Identify which cell holds the provided text, then report its [x, y] central coordinate. 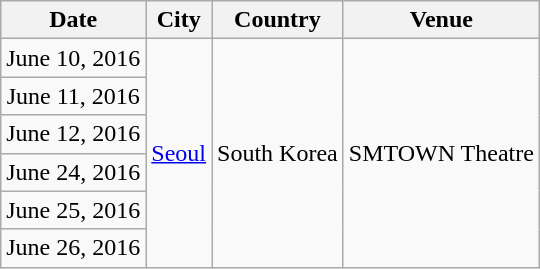
SMTOWN Theatre [441, 153]
June 24, 2016 [74, 172]
South Korea [278, 153]
Date [74, 20]
June 11, 2016 [74, 96]
June 26, 2016 [74, 248]
June 10, 2016 [74, 58]
June 25, 2016 [74, 210]
Venue [441, 20]
City [179, 20]
Country [278, 20]
Seoul [179, 153]
June 12, 2016 [74, 134]
